Locate the cell with the specified text and output its (X, Y) center coordinate. 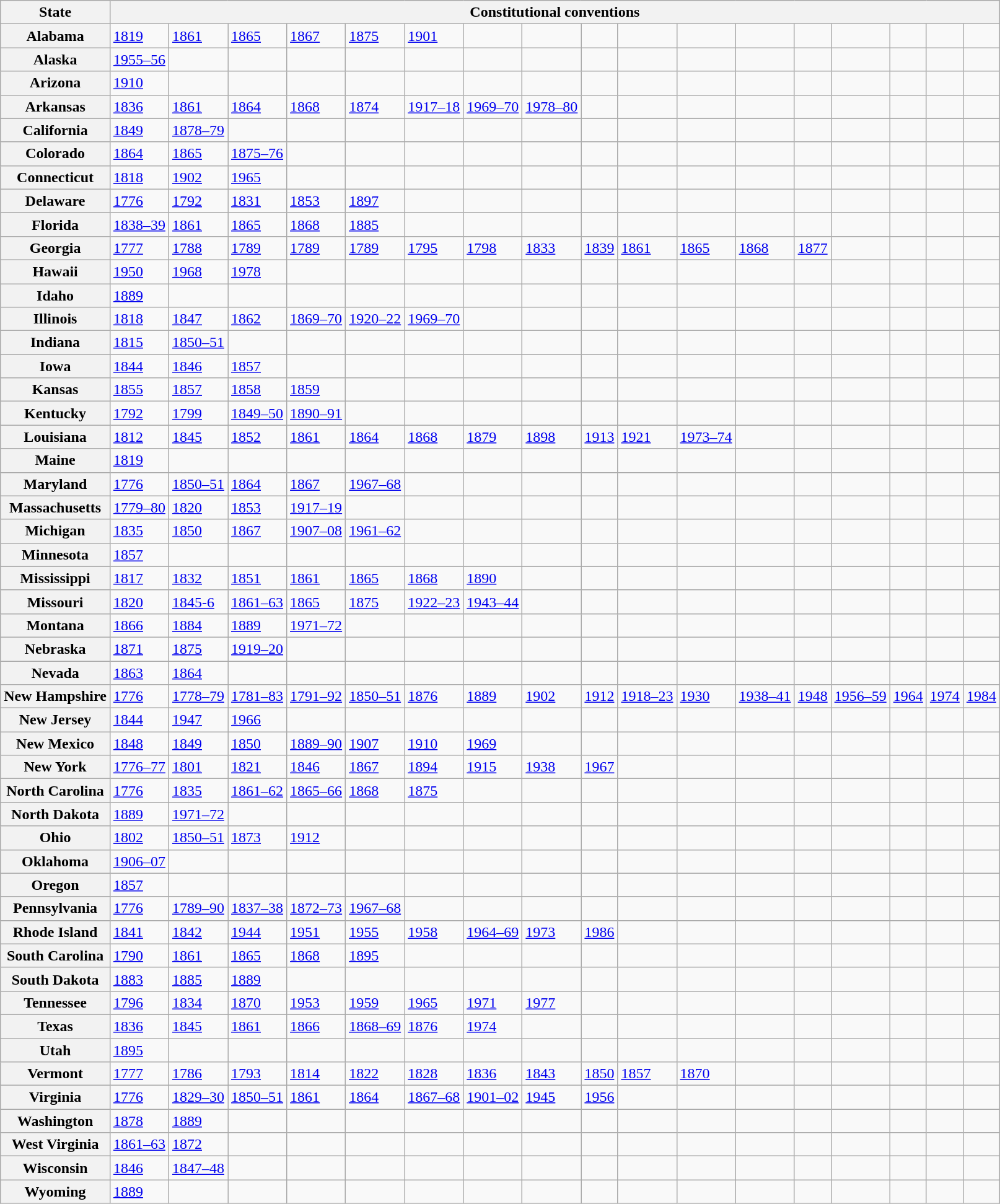
1847–48 (198, 1168)
1948 (813, 696)
1938 (551, 767)
1799 (198, 413)
1790 (139, 956)
Florida (56, 224)
1907 (375, 744)
South Dakota (56, 979)
Louisiana (56, 437)
1801 (198, 767)
1833 (551, 248)
1922–23 (434, 602)
1871 (139, 649)
California (56, 130)
1781–83 (258, 696)
1878–79 (198, 130)
Wyoming (56, 1192)
West Virginia (56, 1145)
1956 (600, 1097)
1898 (551, 437)
1831 (258, 201)
1920–22 (375, 319)
Massachusetts (56, 508)
New York (56, 767)
Vermont (56, 1074)
1795 (434, 248)
1776–77 (139, 767)
Maryland (56, 484)
1906–07 (139, 861)
1847 (198, 319)
1917–19 (316, 508)
1889–90 (316, 744)
Washington (56, 1121)
Arkansas (56, 107)
1945 (551, 1097)
Montana (56, 625)
1822 (375, 1074)
1969 (493, 744)
1894 (434, 767)
Oregon (56, 885)
Minnesota (56, 555)
Illinois (56, 319)
1978 (258, 271)
1917–18 (434, 107)
Connecticut (56, 177)
1837–38 (258, 908)
1821 (258, 767)
Michigan (56, 531)
1828 (434, 1074)
1964 (908, 696)
1921 (647, 437)
1838–39 (139, 224)
1861–62 (258, 791)
1858 (258, 390)
1779–80 (139, 508)
1798 (493, 248)
1984 (981, 696)
Rhode Island (56, 932)
Nevada (56, 672)
Arizona (56, 83)
New Hampshire (56, 696)
Alabama (56, 36)
1778–79 (198, 696)
1973–74 (706, 437)
1901 (434, 36)
1793 (258, 1074)
1973 (551, 932)
1789–90 (198, 908)
1869–70 (316, 319)
Indiana (56, 343)
1852 (258, 437)
New Jersey (56, 720)
1873 (258, 838)
1796 (139, 1003)
1907–08 (316, 531)
1951 (316, 932)
1971 (493, 1003)
1959 (375, 1003)
1955–56 (139, 59)
Wisconsin (56, 1168)
North Dakota (56, 814)
1883 (139, 979)
Utah (56, 1050)
1901–02 (493, 1097)
North Carolina (56, 791)
Georgia (56, 248)
Idaho (56, 296)
Colorado (56, 154)
1843 (551, 1074)
1862 (258, 319)
1855 (139, 390)
1859 (316, 390)
Missouri (56, 602)
1814 (316, 1074)
Ohio (56, 838)
1890 (493, 578)
1919–20 (258, 649)
1890–91 (316, 413)
1879 (493, 437)
1947 (198, 720)
1865–66 (316, 791)
Mississippi (56, 578)
1943–44 (493, 602)
State (56, 12)
1788 (198, 248)
1966 (258, 720)
1953 (316, 1003)
1877 (813, 248)
1878 (139, 1121)
1955 (375, 932)
1832 (198, 578)
1884 (198, 625)
1875–76 (258, 154)
1968 (198, 271)
1851 (258, 578)
1845-6 (198, 602)
Kansas (56, 390)
1867–68 (434, 1097)
Iowa (56, 366)
Delaware (56, 201)
Pennsylvania (56, 908)
Virginia (56, 1097)
1839 (600, 248)
1786 (198, 1074)
1897 (375, 201)
1938–41 (765, 696)
1834 (198, 1003)
1815 (139, 343)
New Mexico (56, 744)
1872 (198, 1145)
1868–69 (375, 1026)
Kentucky (56, 413)
1977 (551, 1003)
1958 (434, 932)
1978–80 (551, 107)
Hawaii (56, 271)
1872–73 (316, 908)
Tennessee (56, 1003)
1802 (139, 838)
1863 (139, 672)
Constitutional conventions (555, 12)
Texas (56, 1026)
Oklahoma (56, 861)
1956–59 (860, 696)
Nebraska (56, 649)
1944 (258, 932)
1930 (706, 696)
1915 (493, 767)
1842 (198, 932)
1918–23 (647, 696)
Alaska (56, 59)
1961–62 (375, 531)
1841 (139, 932)
1950 (139, 271)
1829–30 (198, 1097)
1791–92 (316, 696)
1986 (600, 932)
Maine (56, 460)
1913 (600, 437)
South Carolina (56, 956)
1967 (600, 767)
1817 (139, 578)
1964–69 (493, 932)
1812 (139, 437)
1849–50 (258, 413)
1848 (139, 744)
1874 (375, 107)
